Extract the (X, Y) coordinate from the center of the cell holding the provided text.  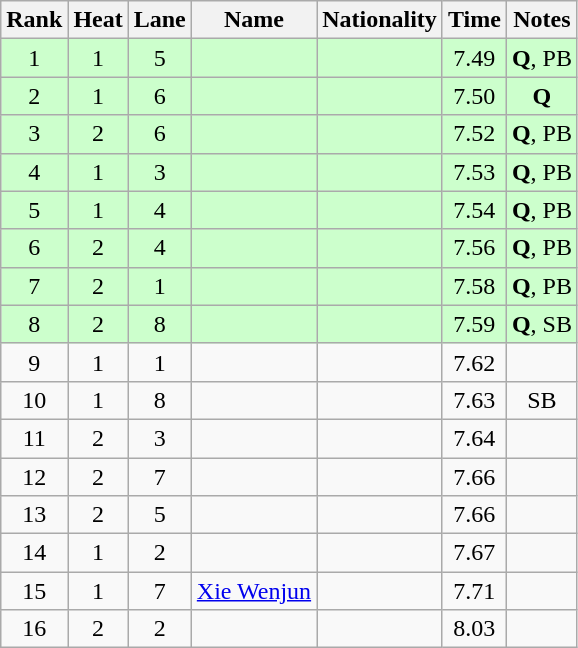
7.54 (474, 210)
15 (34, 591)
Q (542, 96)
8.03 (474, 629)
7.64 (474, 438)
Name (254, 20)
14 (34, 553)
Nationality (380, 20)
SB (542, 400)
Time (474, 20)
Heat (98, 20)
7.58 (474, 286)
12 (34, 477)
Rank (34, 20)
7.50 (474, 96)
Q, SB (542, 324)
Lane (160, 20)
7.62 (474, 362)
10 (34, 400)
11 (34, 438)
16 (34, 629)
7.63 (474, 400)
Xie Wenjun (254, 591)
13 (34, 515)
7.67 (474, 553)
7.49 (474, 58)
7.53 (474, 172)
9 (34, 362)
7.52 (474, 134)
Notes (542, 20)
7.71 (474, 591)
7.59 (474, 324)
7.56 (474, 248)
